Capture the cell that displays the provided text and extract its (x, y) central coordinate. 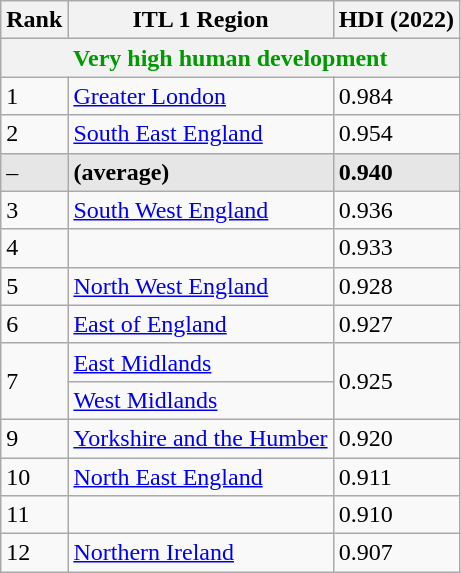
Very high human development (230, 58)
5 (34, 286)
(average) (200, 172)
0.925 (396, 381)
6 (34, 324)
0.933 (396, 248)
Greater London (200, 96)
0.984 (396, 96)
ITL 1 Region (200, 20)
0.928 (396, 286)
0.954 (396, 134)
0.940 (396, 172)
0.907 (396, 553)
North West England (200, 286)
0.936 (396, 210)
South West England (200, 210)
0.927 (396, 324)
– (34, 172)
Rank (34, 20)
1 (34, 96)
11 (34, 515)
West Midlands (200, 400)
4 (34, 248)
3 (34, 210)
0.920 (396, 438)
Yorkshire and the Humber (200, 438)
North East England (200, 477)
East Midlands (200, 362)
East of England (200, 324)
12 (34, 553)
South East England (200, 134)
10 (34, 477)
0.911 (396, 477)
2 (34, 134)
0.910 (396, 515)
HDI (2022) (396, 20)
7 (34, 381)
9 (34, 438)
Northern Ireland (200, 553)
